Provide the (x, y) coordinate of the cell's center where the given text is located.  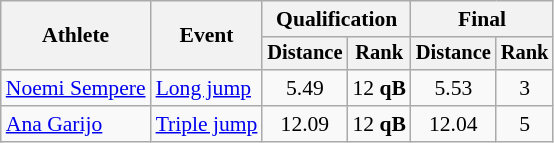
3 (525, 88)
Noemi Sempere (76, 88)
Long jump (207, 88)
Athlete (76, 36)
5.53 (454, 88)
12.09 (304, 124)
5.49 (304, 88)
Event (207, 36)
5 (525, 124)
Final (482, 19)
Triple jump (207, 124)
12.04 (454, 124)
Qualification (336, 19)
Ana Garijo (76, 124)
